Output the [x, y] coordinate of the center of the cell containing the given text.  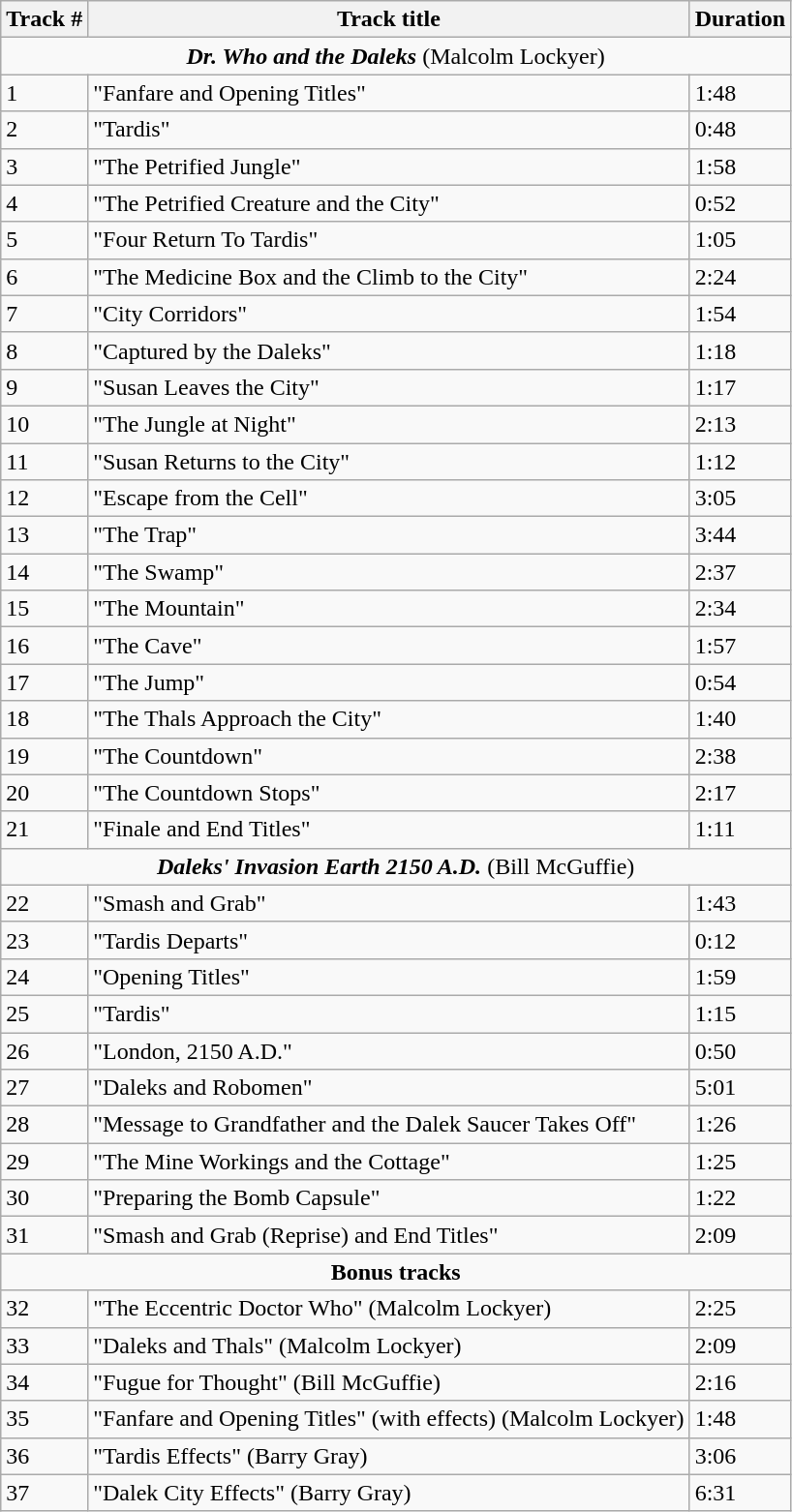
"Daleks and Thals" (Malcolm Lockyer) [389, 1346]
20 [45, 793]
1:18 [740, 350]
"The Swamp" [389, 572]
"Smash and Grab" [389, 903]
"Fanfare and Opening Titles" (with effects) (Malcolm Lockyer) [389, 1419]
1:11 [740, 830]
3:05 [740, 499]
10 [45, 424]
1 [45, 93]
1:12 [740, 462]
1:15 [740, 1013]
"The Trap" [389, 535]
1:05 [740, 240]
Dr. Who and the Daleks (Malcolm Lockyer) [396, 56]
23 [45, 940]
5 [45, 240]
12 [45, 499]
29 [45, 1162]
8 [45, 350]
1:17 [740, 387]
6:31 [740, 1493]
17 [45, 682]
9 [45, 387]
3 [45, 166]
11 [45, 462]
2:38 [740, 756]
"City Corridors" [389, 314]
"The Mountain" [389, 609]
2:24 [740, 277]
31 [45, 1235]
1:57 [740, 646]
"The Countdown Stops" [389, 793]
1:43 [740, 903]
25 [45, 1013]
"The Eccentric Doctor Who" (Malcolm Lockyer) [389, 1309]
3:44 [740, 535]
14 [45, 572]
27 [45, 1088]
5:01 [740, 1088]
36 [45, 1456]
15 [45, 609]
3:06 [740, 1456]
"Dalek City Effects" (Barry Gray) [389, 1493]
24 [45, 977]
2:16 [740, 1382]
1:58 [740, 166]
"The Thals Approach the City" [389, 719]
"The Jump" [389, 682]
"Susan Returns to the City" [389, 462]
1:40 [740, 719]
18 [45, 719]
1:54 [740, 314]
2:25 [740, 1309]
2:17 [740, 793]
13 [45, 535]
"The Countdown" [389, 756]
1:26 [740, 1125]
"Tardis Effects" (Barry Gray) [389, 1456]
33 [45, 1346]
"Four Return To Tardis" [389, 240]
1:59 [740, 977]
34 [45, 1382]
28 [45, 1125]
2:37 [740, 572]
"The Cave" [389, 646]
"The Petrified Jungle" [389, 166]
Track title [389, 19]
Track # [45, 19]
"Opening Titles" [389, 977]
0:50 [740, 1050]
7 [45, 314]
35 [45, 1419]
"Daleks and Robomen" [389, 1088]
0:54 [740, 682]
26 [45, 1050]
0:52 [740, 203]
"Escape from the Cell" [389, 499]
32 [45, 1309]
19 [45, 756]
"Tardis Departs" [389, 940]
"Captured by the Daleks" [389, 350]
"London, 2150 A.D." [389, 1050]
Duration [740, 19]
"Message to Grandfather and the Dalek Saucer Takes Off" [389, 1125]
21 [45, 830]
0:12 [740, 940]
2:13 [740, 424]
"Finale and End Titles" [389, 830]
"The Medicine Box and the Climb to the City" [389, 277]
2:34 [740, 609]
"Fugue for Thought" (Bill McGuffie) [389, 1382]
Daleks' Invasion Earth 2150 A.D. (Bill McGuffie) [396, 866]
Bonus tracks [396, 1272]
"Fanfare and Opening Titles" [389, 93]
6 [45, 277]
1:25 [740, 1162]
"Smash and Grab (Reprise) and End Titles" [389, 1235]
"The Jungle at Night" [389, 424]
1:22 [740, 1198]
"Preparing the Bomb Capsule" [389, 1198]
16 [45, 646]
"The Mine Workings and the Cottage" [389, 1162]
4 [45, 203]
22 [45, 903]
0:48 [740, 130]
2 [45, 130]
37 [45, 1493]
30 [45, 1198]
"The Petrified Creature and the City" [389, 203]
"Susan Leaves the City" [389, 387]
